From the cell containing the given text, extract its center point as (x, y) coordinate. 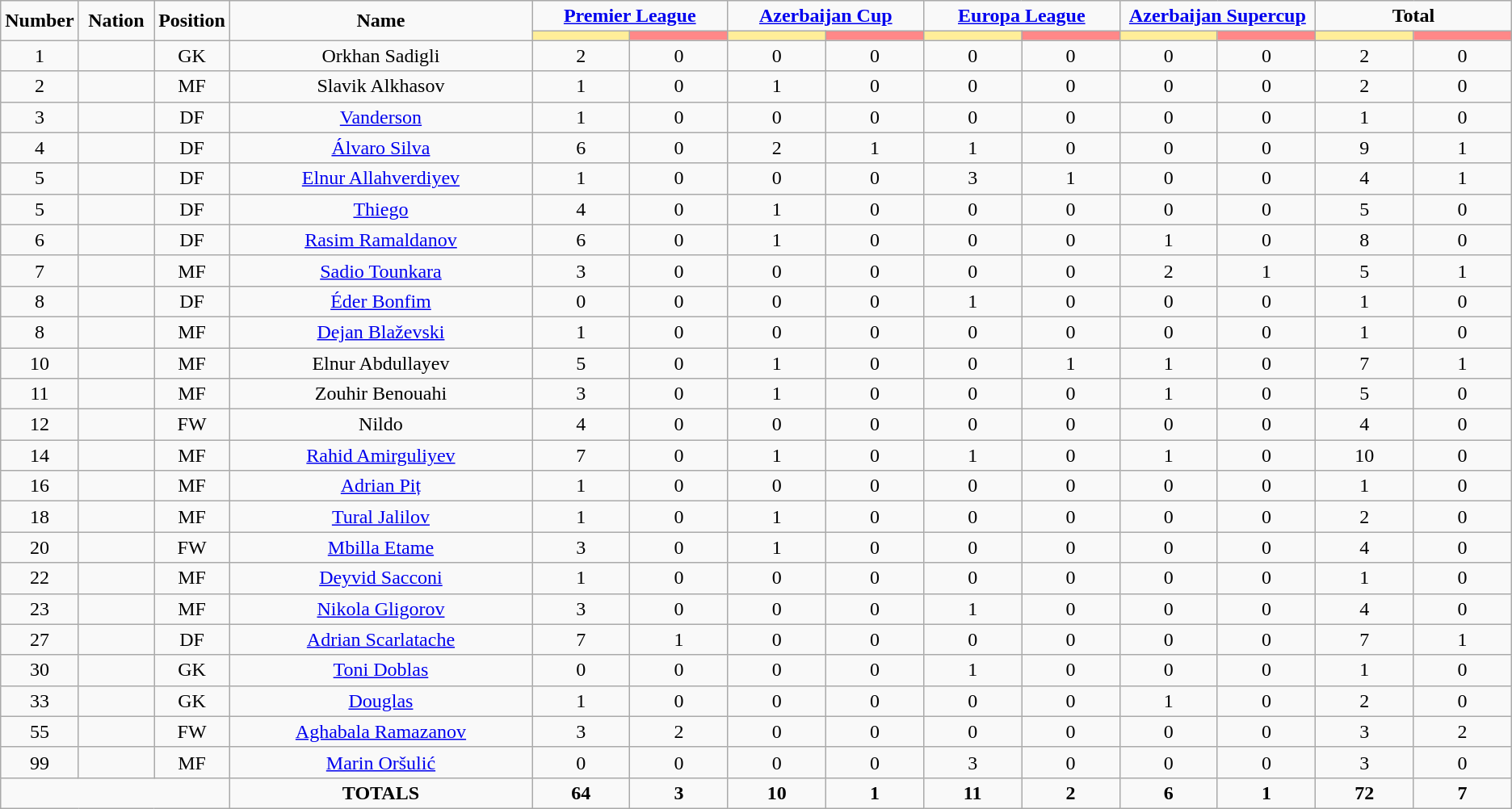
72 (1365, 793)
Name (380, 21)
Nikola Gligorov (380, 609)
TOTALS (380, 793)
Total (1413, 16)
14 (40, 455)
Toni Doblas (380, 670)
22 (40, 578)
Aghabala Ramazanov (380, 731)
Adrian Piț (380, 486)
Orkhan Sadigli (380, 56)
Álvaro Silva (380, 148)
Nation (116, 21)
Tural Jalilov (380, 517)
9 (1365, 148)
Thiego (380, 209)
20 (40, 547)
Zouhir Benouahi (380, 394)
27 (40, 639)
Premier League (630, 16)
Éder Bonfim (380, 301)
Sadio Tounkara (380, 270)
Dejan Blaževski (380, 332)
Position (192, 21)
16 (40, 486)
30 (40, 670)
99 (40, 762)
Azerbaijan Supercup (1218, 16)
23 (40, 609)
Rasim Ramaldanov (380, 240)
Mbilla Etame (380, 547)
Elnur Allahverdiyev (380, 178)
Slavik Alkhasov (380, 86)
Number (40, 21)
Vanderson (380, 117)
Elnur Abdullayev (380, 363)
Nildo (380, 425)
33 (40, 701)
18 (40, 517)
Europa League (1023, 16)
Douglas (380, 701)
Marin Oršulić (380, 762)
Rahid Amirguliyev (380, 455)
Adrian Scarlatache (380, 639)
12 (40, 425)
64 (580, 793)
55 (40, 731)
Deyvid Sacconi (380, 578)
Azerbaijan Cup (825, 16)
